Locate the cell with the specified text and output its [x, y] center coordinate. 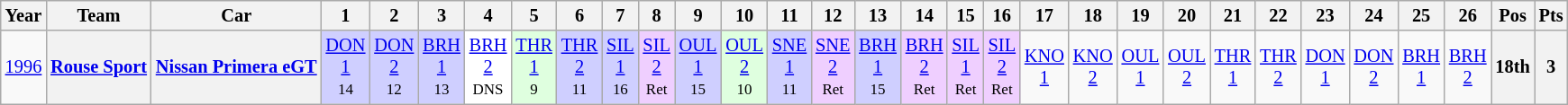
KNO2 [1093, 67]
15 [965, 15]
DON212 [394, 67]
Rouse Sport [99, 67]
BRH2 [1468, 67]
26 [1468, 15]
25 [1421, 15]
9 [698, 15]
20 [1187, 15]
Car [236, 15]
11 [789, 15]
18 [1093, 15]
1 [346, 15]
8 [656, 15]
13 [878, 15]
OUL115 [698, 67]
Pts [1552, 15]
BRH2Ret [925, 67]
5 [533, 15]
SNE111 [789, 67]
10 [744, 15]
18th [1512, 67]
SIL116 [620, 67]
Year [23, 15]
24 [1373, 15]
4 [488, 15]
7 [620, 15]
DON2 [1373, 67]
23 [1326, 15]
DON1 [1326, 67]
BRH113 [442, 67]
SNE2Ret [833, 67]
THR1 [1233, 67]
OUL2 [1187, 67]
BRH2DNS [488, 67]
6 [579, 15]
16 [1002, 15]
14 [925, 15]
2 [394, 15]
12 [833, 15]
21 [1233, 15]
THR211 [579, 67]
22 [1278, 15]
1996 [23, 67]
19 [1141, 15]
Pos [1512, 15]
Nissan Primera eGT [236, 67]
SIL1Ret [965, 67]
BRH115 [878, 67]
17 [1044, 15]
KNO1 [1044, 67]
BRH1 [1421, 67]
DON114 [346, 67]
Team [99, 15]
OUL210 [744, 67]
THR2 [1278, 67]
OUL1 [1141, 67]
THR19 [533, 67]
